Provide the [x, y] coordinate of the cell's center where the given text is located.  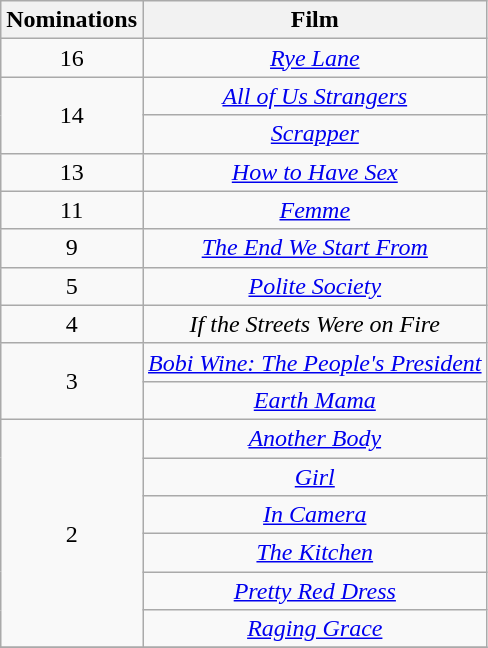
Nominations [72, 20]
The Kitchen [314, 553]
Earth Mama [314, 400]
Scrapper [314, 134]
Pretty Red Dress [314, 591]
4 [72, 324]
Femme [314, 210]
9 [72, 248]
Film [314, 20]
If the Streets Were on Fire [314, 324]
Polite Society [314, 286]
In Camera [314, 515]
13 [72, 172]
The End We Start From [314, 248]
3 [72, 381]
16 [72, 58]
Another Body [314, 438]
11 [72, 210]
Girl [314, 477]
5 [72, 286]
2 [72, 533]
How to Have Sex [314, 172]
14 [72, 115]
All of Us Strangers [314, 96]
Raging Grace [314, 629]
Rye Lane [314, 58]
Bobi Wine: The People's President [314, 362]
